For the text-containing cell, return its midpoint in (X, Y) coordinate format. 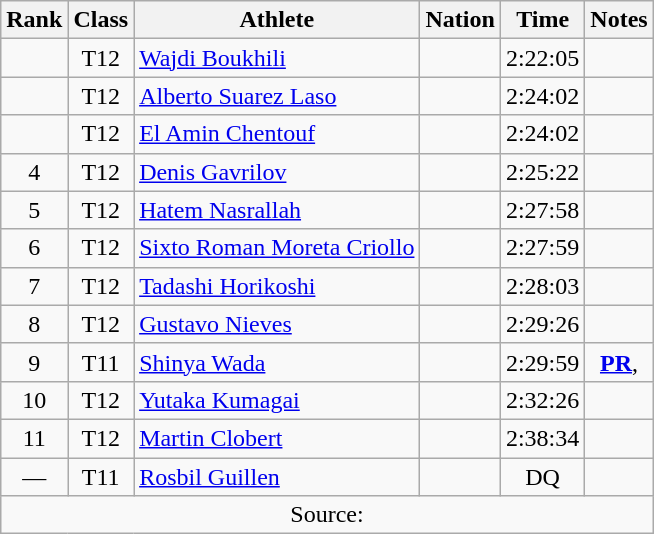
2:27:58 (542, 210)
Gustavo Nieves (277, 324)
10 (34, 400)
Time (542, 20)
Rosbil Guillen (277, 477)
2:25:22 (542, 172)
Tadashi Horikoshi (277, 286)
Wajdi Boukhili (277, 58)
2:28:03 (542, 286)
Nation (460, 20)
Class (101, 20)
Source: (327, 515)
El Amin Chentouf (277, 134)
8 (34, 324)
2:38:34 (542, 438)
Athlete (277, 20)
Denis Gavrilov (277, 172)
DQ (542, 477)
Alberto Suarez Laso (277, 96)
Hatem Nasrallah (277, 210)
2:29:26 (542, 324)
2:29:59 (542, 362)
6 (34, 248)
Martin Clobert (277, 438)
Rank (34, 20)
PR, (619, 362)
2:32:26 (542, 400)
4 (34, 172)
11 (34, 438)
7 (34, 286)
9 (34, 362)
5 (34, 210)
Sixto Roman Moreta Criollo (277, 248)
2:27:59 (542, 248)
Shinya Wada (277, 362)
Yutaka Kumagai (277, 400)
2:22:05 (542, 58)
Notes (619, 20)
— (34, 477)
